Output the (x, y) coordinate of the center of the cell containing the given text.  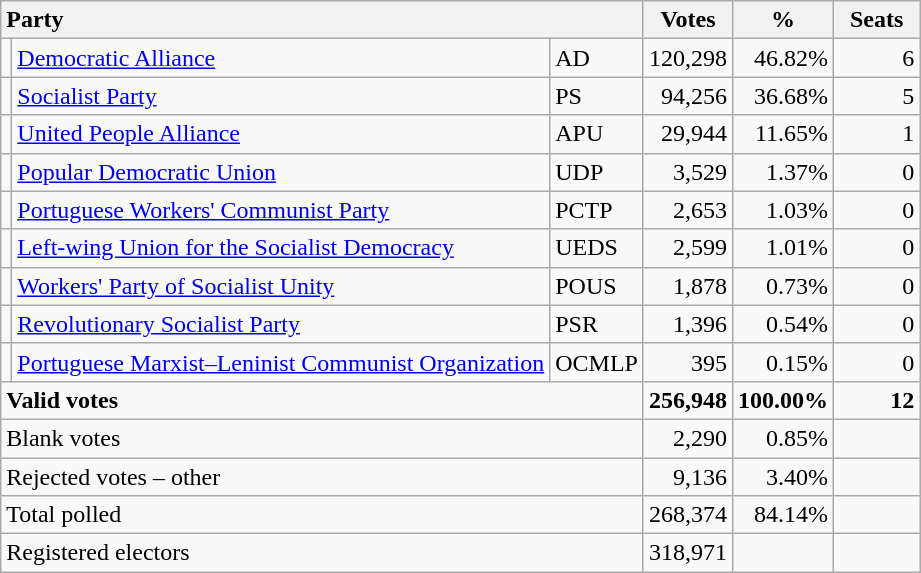
2,653 (688, 210)
1,878 (688, 286)
Left-wing Union for the Socialist Democracy (281, 248)
1 (877, 134)
Revolutionary Socialist Party (281, 324)
11.65% (784, 134)
Portuguese Workers' Communist Party (281, 210)
395 (688, 362)
1,396 (688, 324)
UDP (597, 172)
94,256 (688, 96)
29,944 (688, 134)
1.03% (784, 210)
36.68% (784, 96)
Seats (877, 20)
PSR (597, 324)
9,136 (688, 477)
United People Alliance (281, 134)
46.82% (784, 58)
12 (877, 400)
0.54% (784, 324)
OCMLP (597, 362)
Democratic Alliance (281, 58)
Registered electors (322, 553)
6 (877, 58)
2,290 (688, 438)
100.00% (784, 400)
318,971 (688, 553)
1.37% (784, 172)
120,298 (688, 58)
UEDS (597, 248)
Party (322, 20)
268,374 (688, 515)
1.01% (784, 248)
APU (597, 134)
PS (597, 96)
Blank votes (322, 438)
Workers' Party of Socialist Unity (281, 286)
0.73% (784, 286)
POUS (597, 286)
3,529 (688, 172)
Valid votes (322, 400)
Socialist Party (281, 96)
PCTP (597, 210)
84.14% (784, 515)
Rejected votes – other (322, 477)
Total polled (322, 515)
Portuguese Marxist–Leninist Communist Organization (281, 362)
AD (597, 58)
% (784, 20)
5 (877, 96)
Popular Democratic Union (281, 172)
2,599 (688, 248)
0.15% (784, 362)
0.85% (784, 438)
3.40% (784, 477)
256,948 (688, 400)
Votes (688, 20)
